Scan for the cell matching the given text and deliver its (X, Y) coordinate at center. 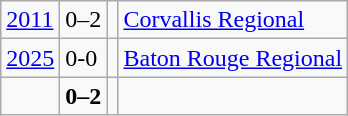
2011 (30, 20)
2025 (30, 58)
0-0 (84, 58)
Corvallis Regional (233, 20)
Baton Rouge Regional (233, 58)
